Extract the (X, Y) coordinate from the center of the cell holding the provided text.  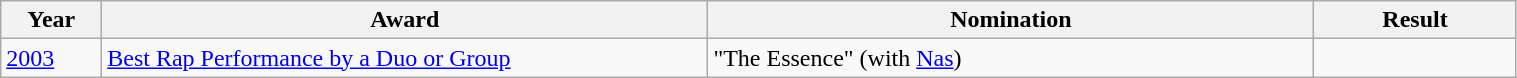
Best Rap Performance by a Duo or Group (405, 58)
2003 (52, 58)
Result (1415, 20)
Award (405, 20)
Year (52, 20)
Nomination (1011, 20)
"The Essence" (with Nas) (1011, 58)
